Provide the (X, Y) coordinate of the cell's center where the given text is located.  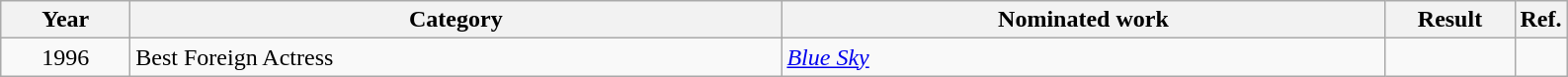
Blue Sky (1083, 57)
1996 (65, 57)
Year (65, 20)
Ref. (1541, 20)
Category (456, 20)
Result (1450, 20)
Nominated work (1083, 20)
Best Foreign Actress (456, 57)
